Return [x, y] of the center of cell containing provided text 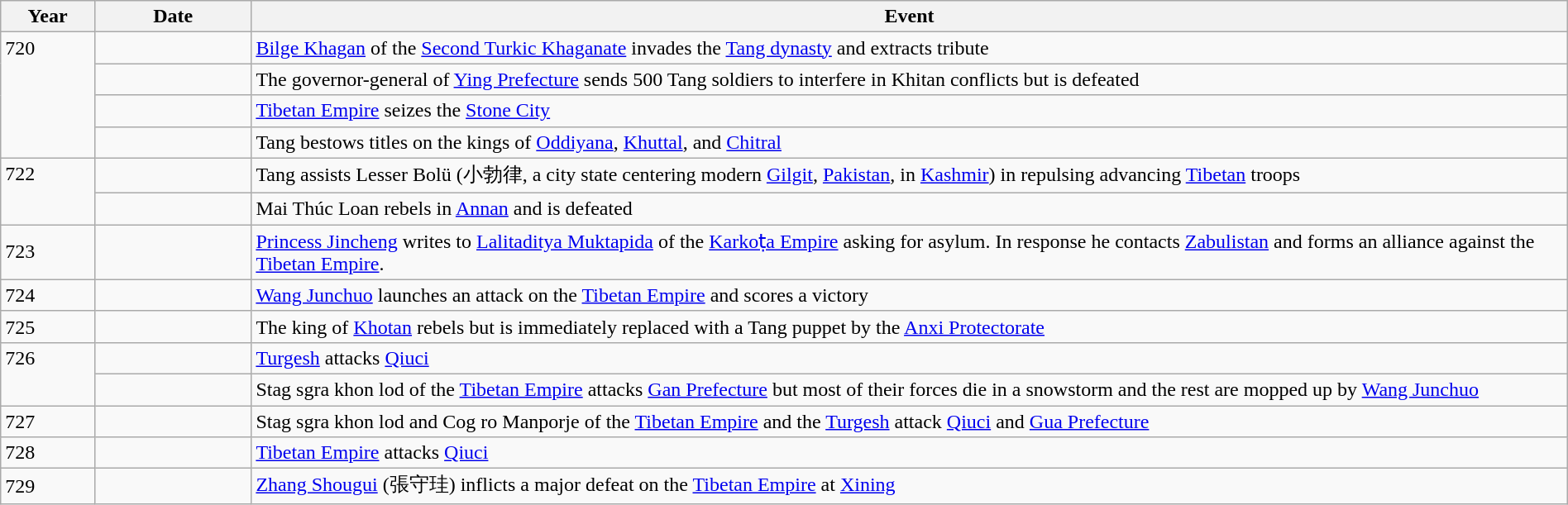
Tang assists Lesser Bolü (小勃律, a city state centering modern Gilgit, Pakistan, in Kashmir) in repulsing advancing Tibetan troops [910, 175]
726 [48, 374]
Zhang Shougui (張守珪) inflicts a major defeat on the Tibetan Empire at Xining [910, 486]
724 [48, 295]
Tang bestows titles on the kings of Oddiyana, Khuttal, and Chitral [910, 142]
Event [910, 17]
722 [48, 192]
Tibetan Empire attacks Qiuci [910, 453]
Date [172, 17]
Mai Thúc Loan rebels in Annan and is defeated [910, 209]
The governor-general of Ying Prefecture sends 500 Tang soldiers to interfere in Khitan conflicts but is defeated [910, 79]
Wang Junchuo launches an attack on the Tibetan Empire and scores a victory [910, 295]
Bilge Khagan of the Second Turkic Khaganate invades the Tang dynasty and extracts tribute [910, 48]
725 [48, 326]
723 [48, 253]
720 [48, 95]
Tibetan Empire seizes the Stone City [910, 111]
Stag sgra khon lod and Cog ro Manporje of the Tibetan Empire and the Turgesh attack Qiuci and Gua Prefecture [910, 421]
729 [48, 486]
Year [48, 17]
727 [48, 421]
Turgesh attacks Qiuci [910, 358]
The king of Khotan rebels but is immediately replaced with a Tang puppet by the Anxi Protectorate [910, 326]
728 [48, 453]
